Return the (X, Y) coordinate for the center point of the cell that contains the specified text.  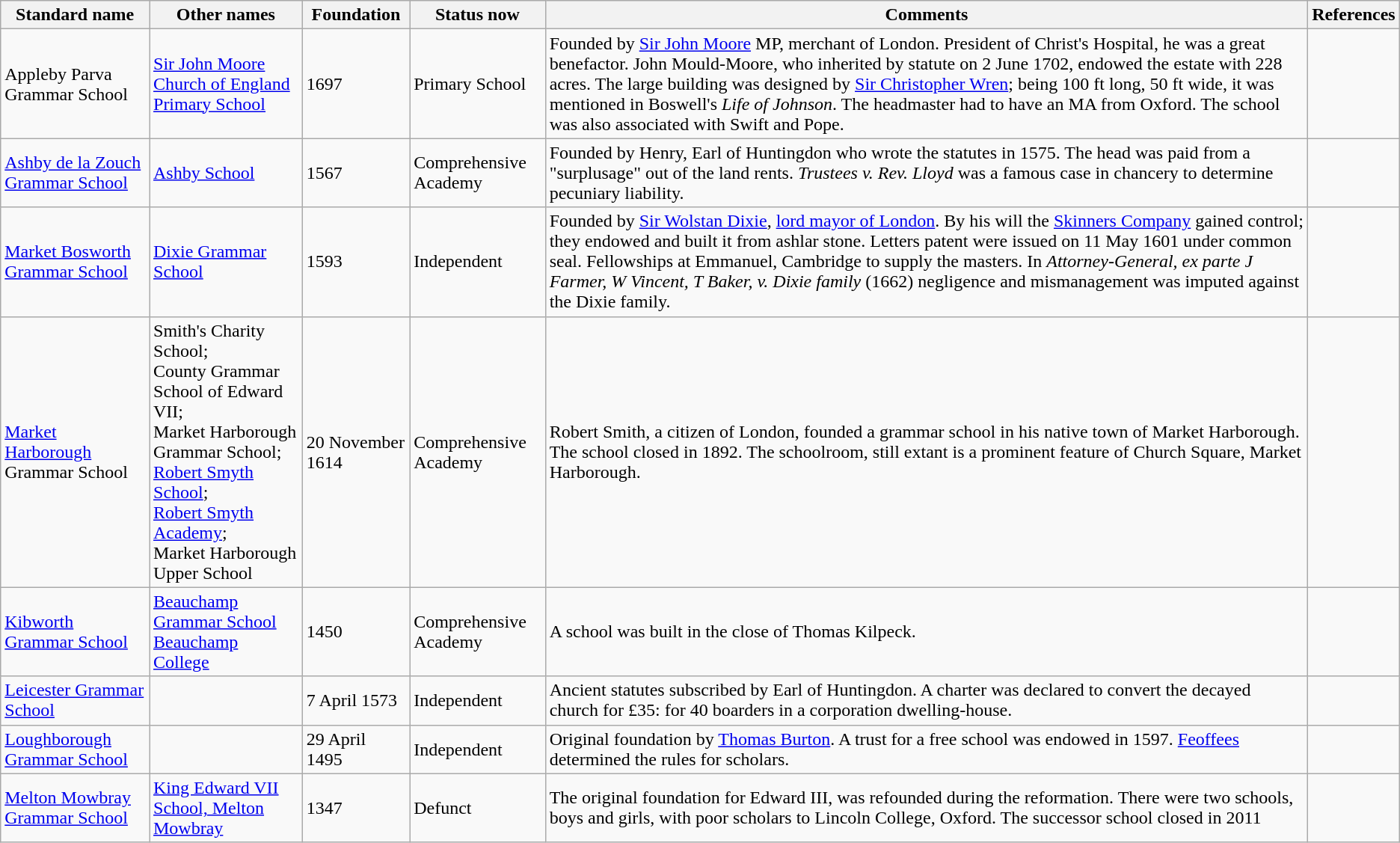
Leicester Grammar School (75, 700)
Sir John Moore Church of England Primary School (226, 84)
Standard name (75, 15)
20 November 1614 (356, 452)
Ashby School (226, 173)
1697 (356, 84)
Beauchamp Grammar SchoolBeauchamp College (226, 631)
Appleby Parva Grammar School (75, 84)
Melton Mowbray Grammar School (75, 808)
7 April 1573 (356, 700)
29 April 1495 (356, 749)
Primary School (478, 84)
King Edward VII School, Melton Mowbray (226, 808)
Market Bosworth Grammar School (75, 262)
Comments (926, 15)
Status now (478, 15)
Dixie Grammar School (226, 262)
Foundation (356, 15)
Market Harborough Grammar School (75, 452)
References (1354, 15)
A school was built in the close of Thomas Kilpeck. (926, 631)
Kibworth Grammar School (75, 631)
1593 (356, 262)
1347 (356, 808)
Other names (226, 15)
1567 (356, 173)
Ashby de la Zouch Grammar School (75, 173)
Loughborough Grammar School (75, 749)
Defunct (478, 808)
1450 (356, 631)
Original foundation by Thomas Burton. A trust for a free school was endowed in 1597. Feoffees determined the rules for scholars. (926, 749)
